Return (X, Y) of the center of cell containing provided text 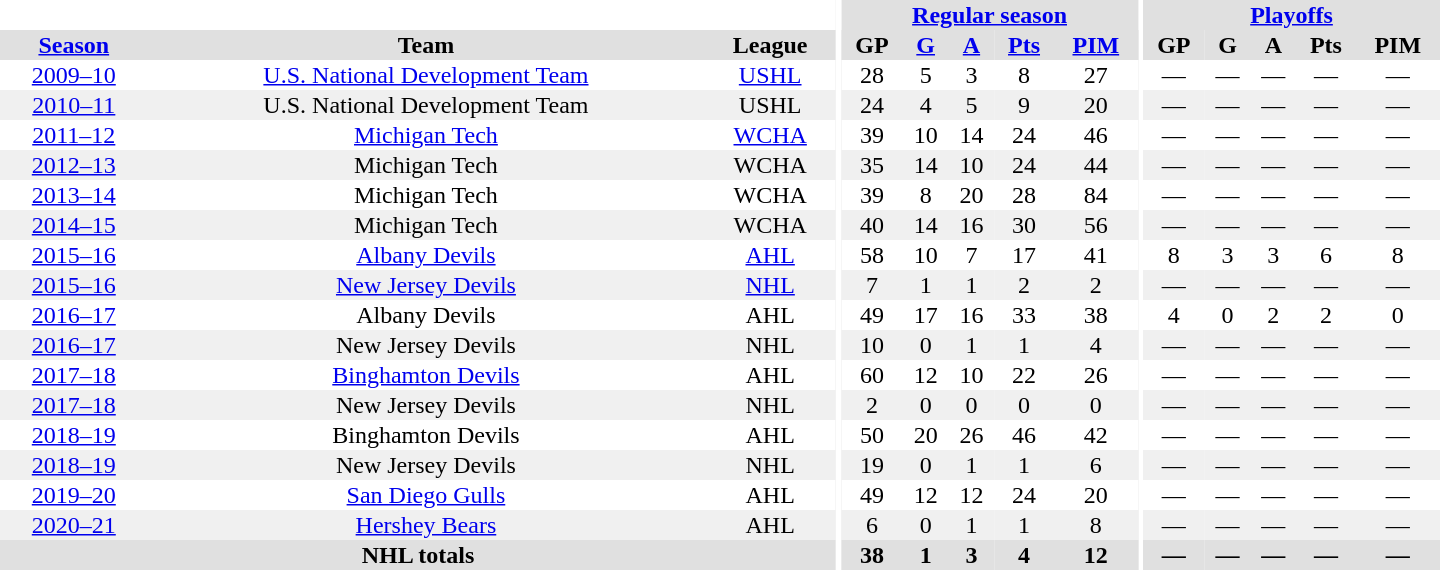
Season (74, 45)
40 (872, 225)
22 (1024, 375)
33 (1024, 315)
30 (1024, 225)
2020–21 (74, 525)
9 (1024, 105)
2014–15 (74, 225)
2013–14 (74, 195)
2009–10 (74, 75)
Regular season (990, 15)
50 (872, 435)
2010–11 (74, 105)
Playoffs (1292, 15)
2011–12 (74, 135)
58 (872, 255)
60 (872, 375)
NHL totals (418, 555)
84 (1096, 195)
Team (426, 45)
2012–13 (74, 165)
2019–20 (74, 495)
Hershey Bears (426, 525)
35 (872, 165)
19 (872, 465)
44 (1096, 165)
56 (1096, 225)
42 (1096, 435)
27 (1096, 75)
San Diego Gulls (426, 495)
41 (1096, 255)
League (770, 45)
